Detect which cell encompasses the target text, then output its (X, Y) center coordinate. 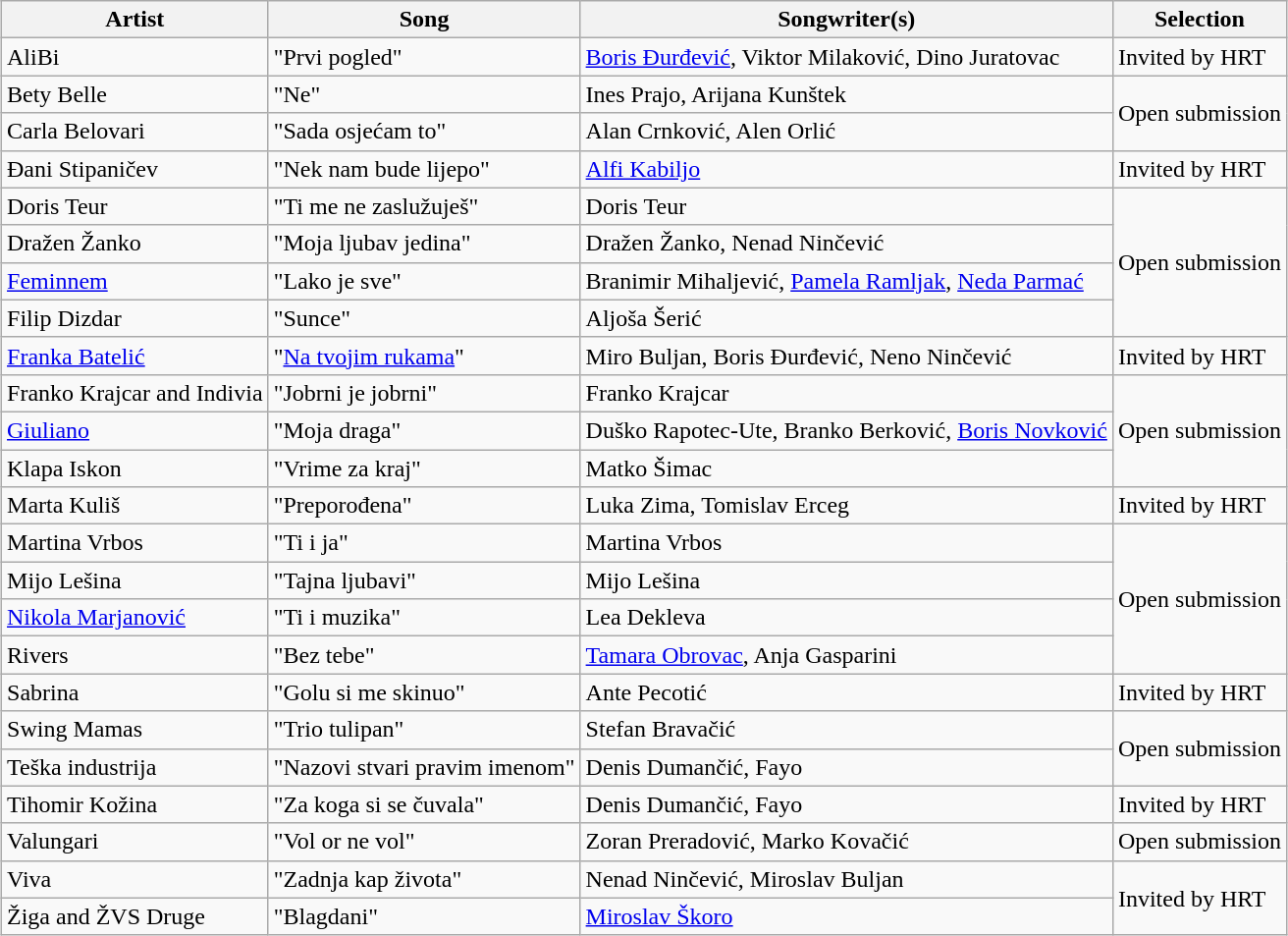
Dražen Žanko, Nenad Ninčević (846, 244)
Songwriter(s) (846, 20)
Valungari (135, 842)
"Tajna ljubavi" (424, 580)
"Zadnja kap života" (424, 879)
Giuliano (135, 430)
Franko Krajcar and Indivia (135, 393)
Artist (135, 20)
Duško Rapotec-Ute, Branko Berković, Boris Novković (846, 430)
Matko Šimac (846, 468)
Sabrina (135, 692)
Franko Krajcar (846, 393)
Nikola Marjanović (135, 618)
"Jobrni je jobrni" (424, 393)
"Vol or ne vol" (424, 842)
Dražen Žanko (135, 244)
Boris Đurđević, Viktor Milaković, Dino Juratovac (846, 57)
Zoran Preradović, Marko Kovačić (846, 842)
"Blagdani" (424, 916)
Ante Pecotić (846, 692)
Đani Stipaničev (135, 169)
Ines Prajo, Arijana Kunštek (846, 94)
Feminnem (135, 281)
Bety Belle (135, 94)
"Sada osjećam to" (424, 132)
Nenad Ninčević, Miroslav Buljan (846, 879)
"Trio tulipan" (424, 730)
"Bez tebe" (424, 655)
"Ti i muzika" (424, 618)
Viva (135, 879)
Tamara Obrovac, Anja Gasparini (846, 655)
Swing Mamas (135, 730)
Miroslav Škoro (846, 916)
"Nek nam bude lijepo" (424, 169)
"Golu si me skinuo" (424, 692)
Carla Belovari (135, 132)
Marta Kuliš (135, 506)
Alan Crnković, Alen Orlić (846, 132)
Branimir Mihaljević, Pamela Ramljak, Neda Parmać (846, 281)
"Ne" (424, 94)
"Moja draga" (424, 430)
Žiga and ŽVS Druge (135, 916)
Teška industrija (135, 767)
Franka Batelić (135, 356)
"Vrime za kraj" (424, 468)
Tihomir Kožina (135, 804)
"Nazovi stvari pravim imenom" (424, 767)
Klapa Iskon (135, 468)
Miro Buljan, Boris Đurđević, Neno Ninčević (846, 356)
Stefan Bravačić (846, 730)
Alfi Kabiljo (846, 169)
"Ti i ja" (424, 543)
"Prvi pogled" (424, 57)
Filip Dizdar (135, 318)
Selection (1200, 20)
"Preporođena" (424, 506)
"Ti me ne zaslužuješ" (424, 206)
Aljoša Šerić (846, 318)
Rivers (135, 655)
"Lako je sve" (424, 281)
Song (424, 20)
"Moja ljubav jedina" (424, 244)
AliBi (135, 57)
"Za koga si se čuvala" (424, 804)
Luka Zima, Tomislav Erceg (846, 506)
Lea Dekleva (846, 618)
"Sunce" (424, 318)
"Na tvojim rukama" (424, 356)
